Detect which cell encompasses the target text, then output its (x, y) center coordinate. 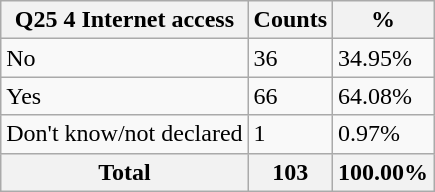
100.00% (384, 172)
103 (290, 172)
Q25 4 Internet access (124, 20)
% (384, 20)
66 (290, 96)
1 (290, 134)
Total (124, 172)
Don't know/not declared (124, 134)
34.95% (384, 58)
64.08% (384, 96)
No (124, 58)
36 (290, 58)
Counts (290, 20)
0.97% (384, 134)
Yes (124, 96)
